From the cell containing the given text, extract its center point as [X, Y] coordinate. 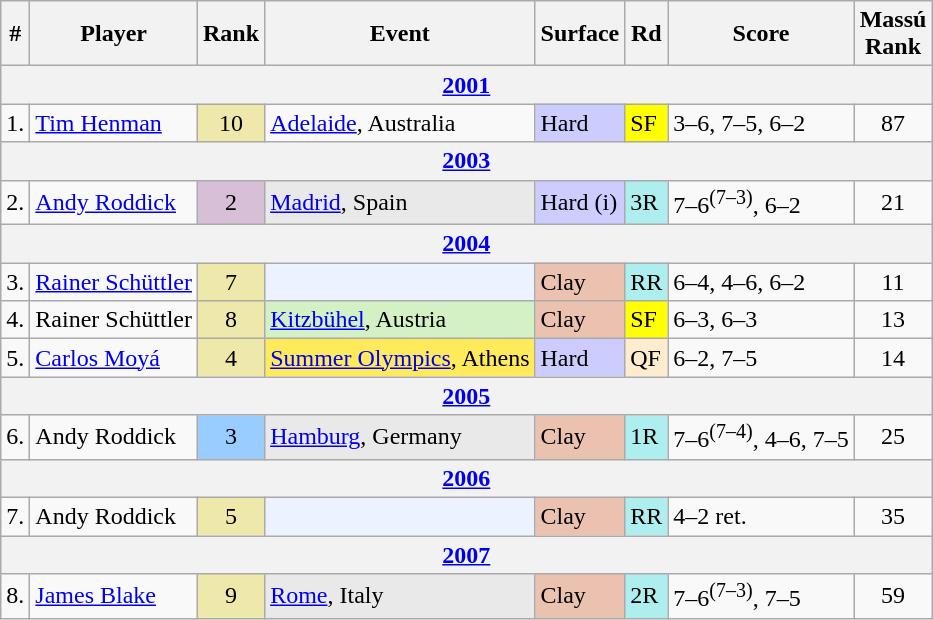
2 [232, 202]
87 [893, 123]
59 [893, 596]
6. [16, 438]
Event [400, 34]
14 [893, 358]
25 [893, 438]
Surface [580, 34]
Rome, Italy [400, 596]
5. [16, 358]
Carlos Moyá [114, 358]
13 [893, 320]
8 [232, 320]
Adelaide, Australia [400, 123]
2006 [466, 478]
10 [232, 123]
2. [16, 202]
Score [761, 34]
6–4, 4–6, 6–2 [761, 282]
Hard (i) [580, 202]
5 [232, 516]
Rd [646, 34]
James Blake [114, 596]
3R [646, 202]
2007 [466, 555]
4. [16, 320]
6–3, 6–3 [761, 320]
2005 [466, 396]
Rank [232, 34]
Madrid, Spain [400, 202]
Tim Henman [114, 123]
4 [232, 358]
6–2, 7–5 [761, 358]
Player [114, 34]
MassúRank [893, 34]
8. [16, 596]
2001 [466, 85]
Kitzbühel, Austria [400, 320]
1. [16, 123]
2R [646, 596]
3 [232, 438]
7 [232, 282]
Summer Olympics, Athens [400, 358]
4–2 ret. [761, 516]
1R [646, 438]
# [16, 34]
21 [893, 202]
7. [16, 516]
7–6(7–3), 7–5 [761, 596]
2003 [466, 161]
2004 [466, 244]
11 [893, 282]
7–6(7–3), 6–2 [761, 202]
9 [232, 596]
Hamburg, Germany [400, 438]
7–6(7–4), 4–6, 7–5 [761, 438]
3. [16, 282]
35 [893, 516]
QF [646, 358]
3–6, 7–5, 6–2 [761, 123]
